Provide the [x, y] coordinate of the cell's center where the given text is located.  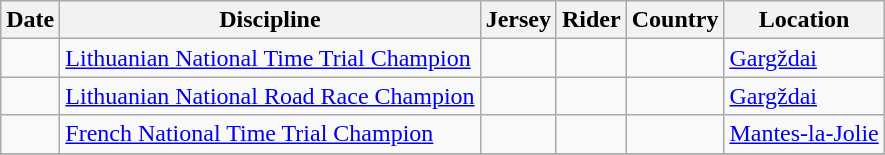
Lithuanian National Time Trial Champion [270, 58]
Discipline [270, 20]
Location [804, 20]
Jersey [518, 20]
Lithuanian National Road Race Champion [270, 96]
Date [30, 20]
French National Time Trial Champion [270, 134]
Rider [591, 20]
Country [675, 20]
Mantes-la-Jolie [804, 134]
